Determine the (X, Y) coordinate at the center of the cell enclosing the given text.  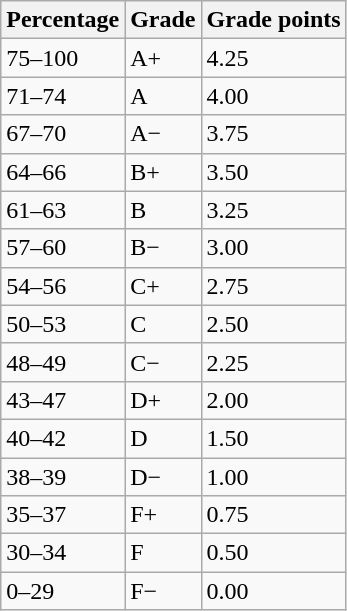
B− (163, 248)
A (163, 96)
4.25 (274, 58)
48–49 (63, 362)
64–66 (63, 172)
C+ (163, 286)
40–42 (63, 438)
2.00 (274, 400)
F+ (163, 515)
38–39 (63, 477)
B (163, 210)
54–56 (63, 286)
C− (163, 362)
D+ (163, 400)
2.75 (274, 286)
2.50 (274, 324)
3.75 (274, 134)
Percentage (63, 20)
3.00 (274, 248)
4.00 (274, 96)
2.25 (274, 362)
D (163, 438)
B+ (163, 172)
35–37 (63, 515)
0–29 (63, 591)
3.25 (274, 210)
57–60 (63, 248)
Grade (163, 20)
71–74 (63, 96)
3.50 (274, 172)
Grade points (274, 20)
A+ (163, 58)
61–63 (63, 210)
67–70 (63, 134)
A− (163, 134)
D− (163, 477)
50–53 (63, 324)
43–47 (63, 400)
0.50 (274, 553)
1.50 (274, 438)
1.00 (274, 477)
0.75 (274, 515)
0.00 (274, 591)
F (163, 553)
30–34 (63, 553)
F− (163, 591)
75–100 (63, 58)
C (163, 324)
